Extract the [x, y] coordinate from the center of the cell holding the provided text.  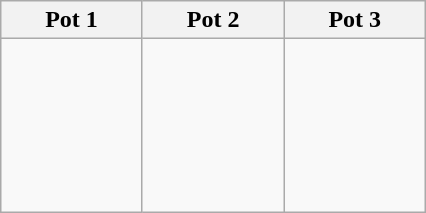
Pot 2 [213, 20]
Pot 3 [355, 20]
Pot 1 [72, 20]
